Find where the given text appears and provide that cell's center as (X, Y) coordinate. 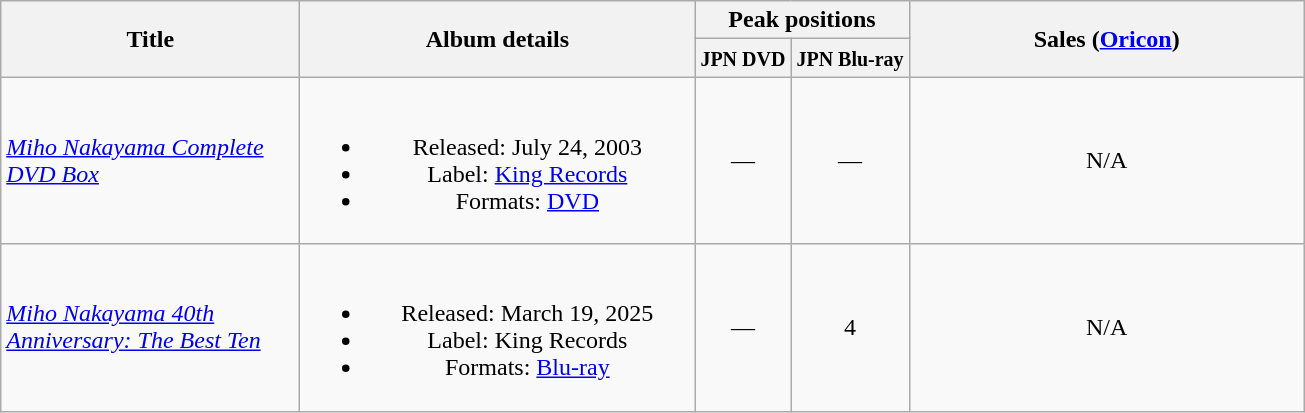
Peak positions (802, 20)
Released: July 24, 2003Label: King RecordsFormats: DVD (498, 160)
Title (150, 39)
JPN Blu-ray (850, 58)
JPN DVD (743, 58)
Sales (Oricon) (1106, 39)
4 (850, 328)
Miho Nakayama 40th Anniversary: The Best Ten (150, 328)
Released: March 19, 2025Label: King RecordsFormats: Blu-ray (498, 328)
Miho Nakayama Complete DVD Box (150, 160)
Album details (498, 39)
